Output the (X, Y) coordinate of the center of the cell containing the given text.  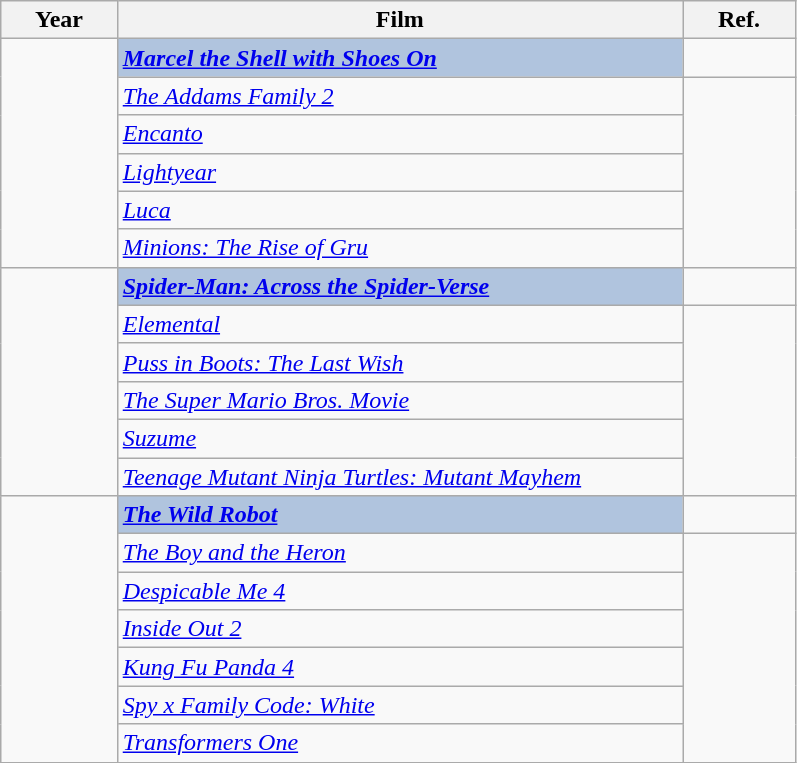
Inside Out 2 (400, 629)
Despicable Me 4 (400, 591)
Luca (400, 210)
Spy x Family Code: White (400, 705)
Spider-Man: Across the Spider-Verse (400, 286)
Encanto (400, 134)
Kung Fu Panda 4 (400, 667)
Lightyear (400, 172)
Suzume (400, 438)
The Boy and the Heron (400, 553)
Ref. (738, 20)
The Addams Family 2 (400, 96)
Film (400, 20)
Year (59, 20)
Puss in Boots: The Last Wish (400, 362)
Teenage Mutant Ninja Turtles: Mutant Mayhem (400, 477)
The Super Mario Bros. Movie (400, 400)
Elemental (400, 324)
Minions: The Rise of Gru (400, 248)
Marcel the Shell with Shoes On (400, 58)
The Wild Robot (400, 515)
Transformers One (400, 743)
